Detect which cell encompasses the target text, then output its [x, y] center coordinate. 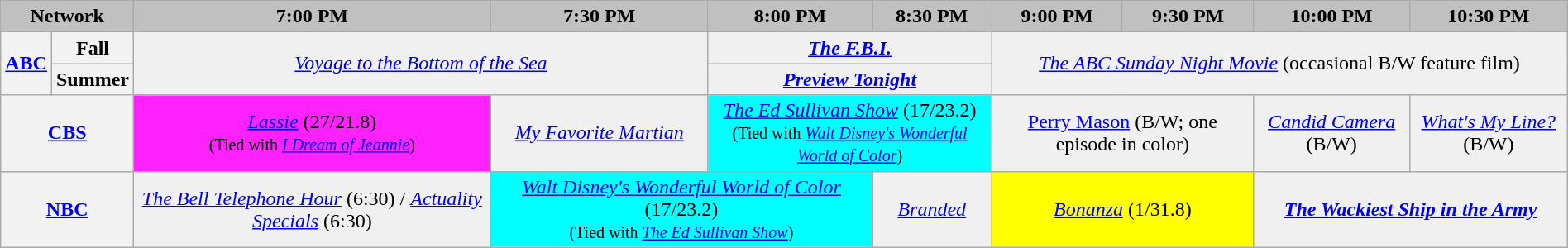
Summer [93, 79]
The ABC Sunday Night Movie (occasional B/W feature film) [1279, 64]
Preview Tonight [850, 79]
Fall [93, 48]
The F.B.I. [850, 48]
CBS [68, 133]
NBC [68, 209]
Perry Mason (B/W; one episode in color) [1123, 133]
Branded [932, 209]
Bonanza (1/31.8) [1123, 209]
10:00 PM [1331, 17]
ABC [26, 64]
Network [68, 17]
Voyage to the Bottom of the Sea [422, 64]
What's My Line? (B/W) [1489, 133]
The Bell Telephone Hour (6:30) / Actuality Specials (6:30) [313, 209]
Lassie (27/21.8)(Tied with I Dream of Jeannie) [313, 133]
9:00 PM [1057, 17]
10:30 PM [1489, 17]
My Favorite Martian [599, 133]
Candid Camera (B/W) [1331, 133]
The Ed Sullivan Show (17/23.2)(Tied with Walt Disney's Wonderful World of Color) [850, 133]
Walt Disney's Wonderful World of Color (17/23.2)(Tied with The Ed Sullivan Show) [681, 209]
7:00 PM [313, 17]
9:30 PM [1188, 17]
7:30 PM [599, 17]
8:30 PM [932, 17]
The Wackiest Ship in the Army [1411, 209]
8:00 PM [790, 17]
